Identify which cell holds the provided text, then report its [x, y] central coordinate. 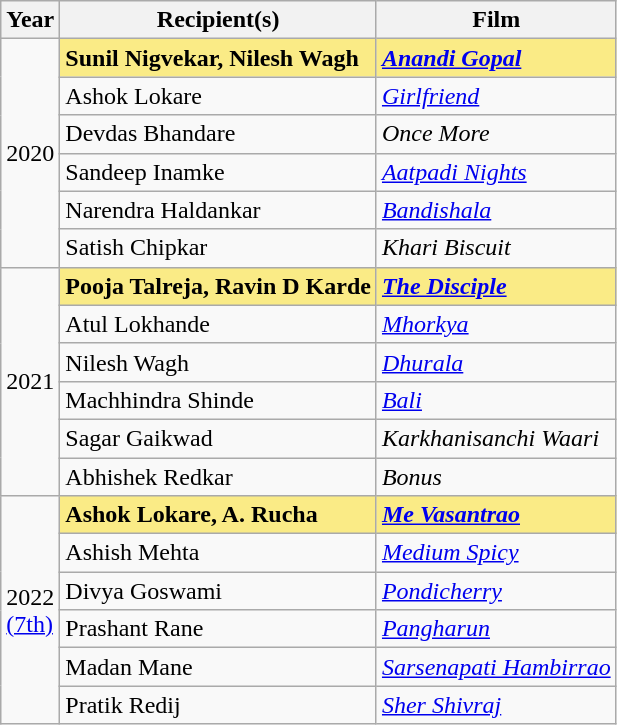
Medium Spicy [496, 553]
Divya Goswami [218, 591]
Madan Mane [218, 667]
Film [496, 20]
Aatpadi Nights [496, 172]
Mhorkya [496, 324]
Karkhanisanchi Waari [496, 438]
Pratik Redij [218, 705]
Pondicherry [496, 591]
Once More [496, 134]
Sher Shivraj [496, 705]
Khari Biscuit [496, 248]
Sandeep Inamke [218, 172]
Atul Lokhande [218, 324]
Devdas Bhandare [218, 134]
Machhindra Shinde [218, 400]
2020 [30, 153]
Me Vasantrao [496, 515]
Dhurala [496, 362]
Pangharun [496, 629]
Ashok Lokare [218, 96]
Nilesh Wagh [218, 362]
Sagar Gaikwad [218, 438]
Girlfriend [496, 96]
Sunil Nigvekar, Nilesh Wagh [218, 58]
Narendra Haldankar [218, 210]
Year [30, 20]
Ashish Mehta [218, 553]
Recipient(s) [218, 20]
Pooja Talreja, Ravin D Karde [218, 286]
Abhishek Redkar [218, 477]
Bandishala [496, 210]
Satish Chipkar [218, 248]
Bali [496, 400]
The Disciple [496, 286]
Sarsenapati Hambirrao [496, 667]
2022(7th) [30, 610]
Anandi Gopal [496, 58]
Bonus [496, 477]
Ashok Lokare, A. Rucha [218, 515]
Prashant Rane [218, 629]
2021 [30, 381]
